Detect which cell encompasses the target text, then output its (x, y) center coordinate. 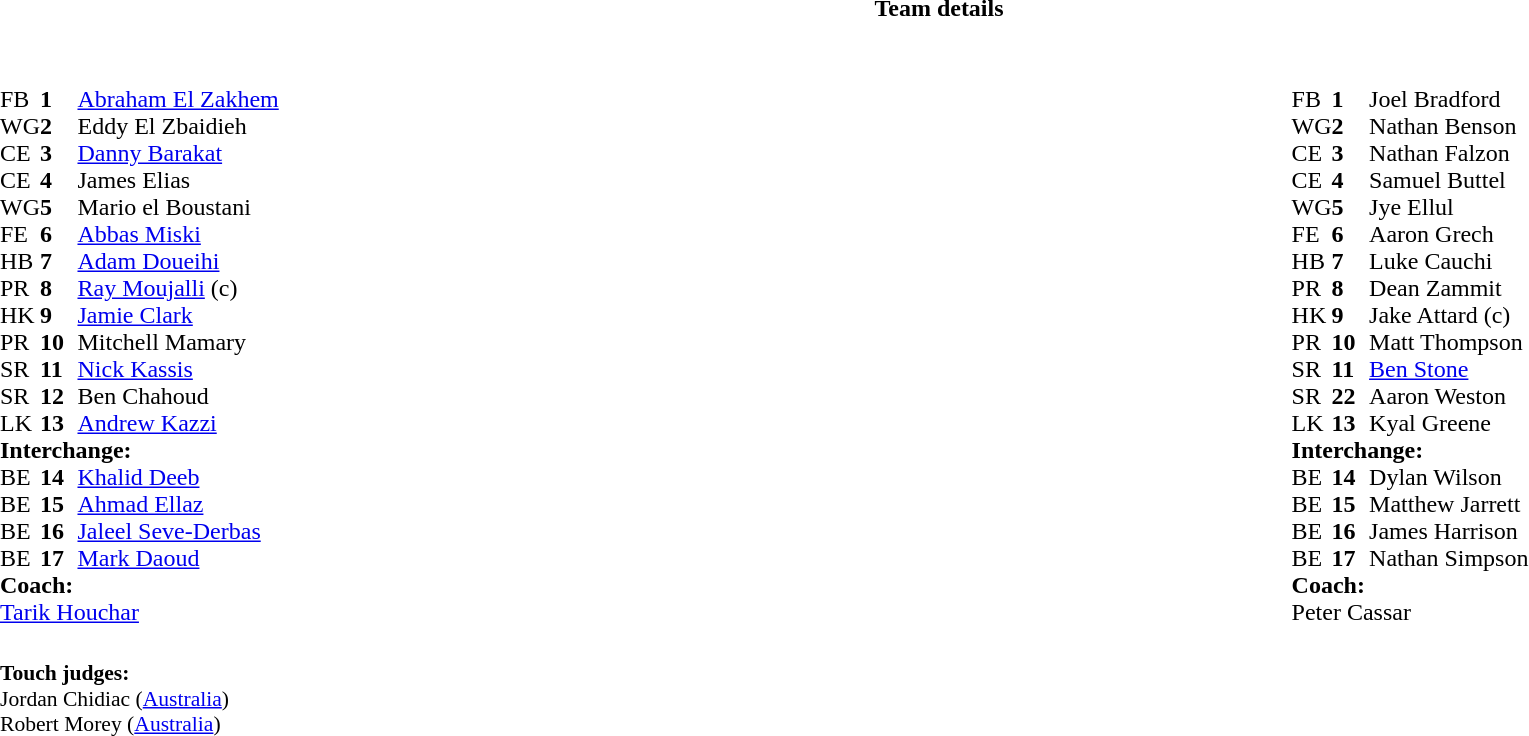
Nick Kassis (178, 370)
Danny Barakat (178, 154)
Samuel Buttel (1448, 180)
Jamie Clark (178, 316)
Eddy El Zbaidieh (178, 126)
Jye Ellul (1448, 208)
22 (1351, 396)
Nathan Falzon (1448, 154)
Aaron Weston (1448, 396)
Tarik Houchar (140, 612)
Aaron Grech (1448, 234)
Nathan Benson (1448, 126)
Luke Cauchi (1448, 262)
Matthew Jarrett (1448, 504)
Andrew Kazzi (178, 424)
Ben Chahoud (178, 396)
Kyal Greene (1448, 424)
Ray Moujalli (c) (178, 288)
Abbas Miski (178, 234)
Jake Attard (c) (1448, 316)
Mitchell Mamary (178, 342)
James Elias (178, 180)
Ben Stone (1448, 370)
Matt Thompson (1448, 342)
12 (59, 396)
Mark Daoud (178, 558)
Jaleel Seve-Derbas (178, 532)
Peter Cassar (1410, 612)
James Harrison (1448, 532)
Adam Doueihi (178, 262)
Joel Bradford (1448, 100)
Dylan Wilson (1448, 478)
Dean Zammit (1448, 288)
Khalid Deeb (178, 478)
Ahmad Ellaz (178, 504)
Nathan Simpson (1448, 558)
Abraham El Zakhem (178, 100)
Mario el Boustani (178, 208)
